Detect which cell encompasses the target text, then output its (X, Y) center coordinate. 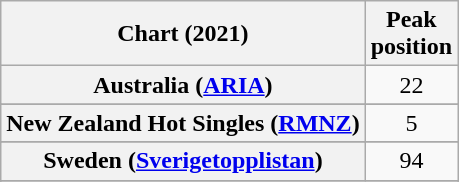
22 (411, 85)
Australia (ARIA) (183, 85)
Peakposition (411, 34)
94 (411, 161)
New Zealand Hot Singles (RMNZ) (183, 123)
Sweden (Sverigetopplistan) (183, 161)
5 (411, 123)
Chart (2021) (183, 34)
